Return [X, Y] of the center of cell containing provided text 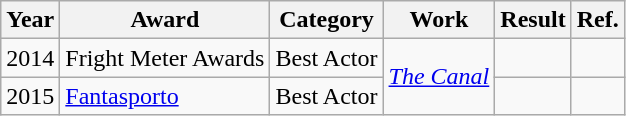
Result [533, 20]
Work [439, 20]
Award [165, 20]
The Canal [439, 77]
Category [326, 20]
2015 [30, 96]
Year [30, 20]
2014 [30, 58]
Ref. [598, 20]
Fright Meter Awards [165, 58]
Fantasporto [165, 96]
